Identify which cell holds the provided text, then report its (X, Y) central coordinate. 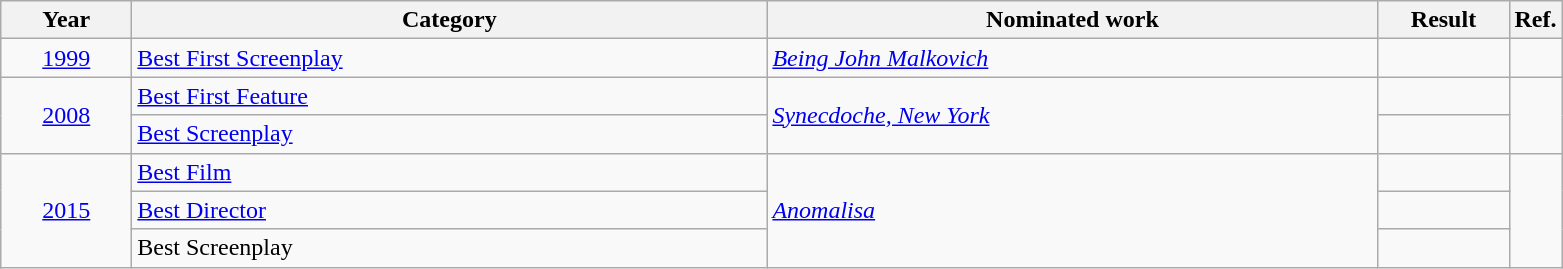
Best Director (450, 210)
Category (450, 20)
Synecdoche, New York (1072, 115)
Being John Malkovich (1072, 58)
Best Film (450, 172)
2008 (66, 115)
2015 (66, 210)
Anomalisa (1072, 210)
Best First Feature (450, 96)
Result (1444, 20)
Best First Screenplay (450, 58)
Ref. (1536, 20)
1999 (66, 58)
Nominated work (1072, 20)
Year (66, 20)
